Pinpoint the cell where the given text exists, returning its [x, y] midpoint coordinate. 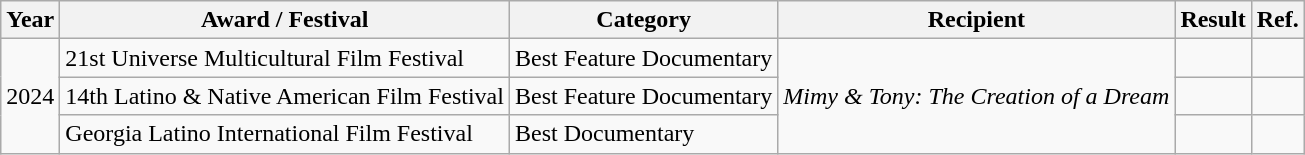
Award / Festival [285, 20]
Recipient [976, 20]
Year [30, 20]
Result [1213, 20]
Ref. [1278, 20]
21st Universe Multicultural Film Festival [285, 58]
Georgia Latino International Film Festival [285, 134]
Category [643, 20]
Mimy & Tony: The Creation of a Dream [976, 96]
Best Documentary [643, 134]
14th Latino & Native American Film Festival [285, 96]
2024 [30, 96]
